Capture the cell that displays the provided text and extract its [X, Y] central coordinate. 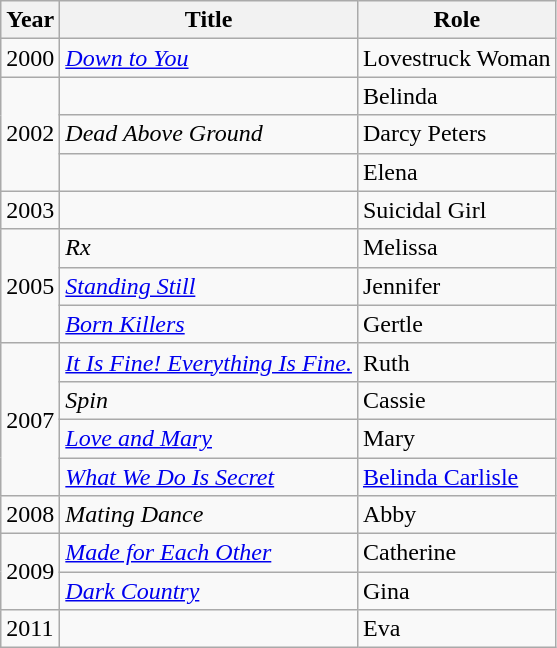
Made for Each Other [209, 553]
Born Killers [209, 324]
Dark Country [209, 591]
Dead Above Ground [209, 134]
2002 [30, 134]
2008 [30, 515]
What We Do Is Secret [209, 477]
Mating Dance [209, 515]
Suicidal Girl [456, 210]
Spin [209, 400]
Role [456, 20]
2007 [30, 419]
Down to You [209, 58]
2009 [30, 572]
Rx [209, 248]
Mary [456, 438]
Catherine [456, 553]
Elena [456, 172]
Jennifer [456, 286]
Eva [456, 629]
Gina [456, 591]
Abby [456, 515]
Standing Still [209, 286]
Title [209, 20]
2003 [30, 210]
2005 [30, 286]
Belinda [456, 96]
Darcy Peters [456, 134]
2000 [30, 58]
Year [30, 20]
Cassie [456, 400]
It Is Fine! Everything Is Fine. [209, 362]
Melissa [456, 248]
2011 [30, 629]
Lovestruck Woman [456, 58]
Gertle [456, 324]
Belinda Carlisle [456, 477]
Love and Mary [209, 438]
Ruth [456, 362]
